Identify which cell holds the provided text, then report its (x, y) central coordinate. 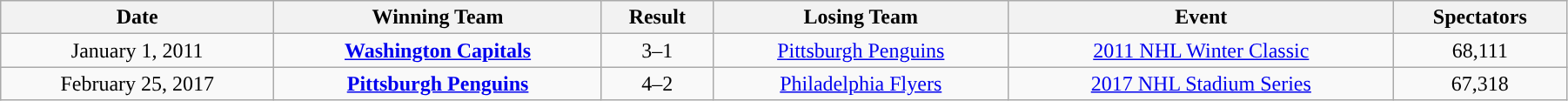
Spectators (1479, 17)
2017 NHL Stadium Series (1201, 84)
Date (137, 17)
Winning Team (439, 17)
Philadelphia Flyers (861, 84)
67,318 (1479, 84)
February 25, 2017 (137, 84)
4–2 (657, 84)
January 1, 2011 (137, 50)
Event (1201, 17)
Result (657, 17)
68,111 (1479, 50)
Losing Team (861, 17)
2011 NHL Winter Classic (1201, 50)
3–1 (657, 50)
Washington Capitals (439, 50)
